Output the (X, Y) coordinate of the center of the cell containing the given text.  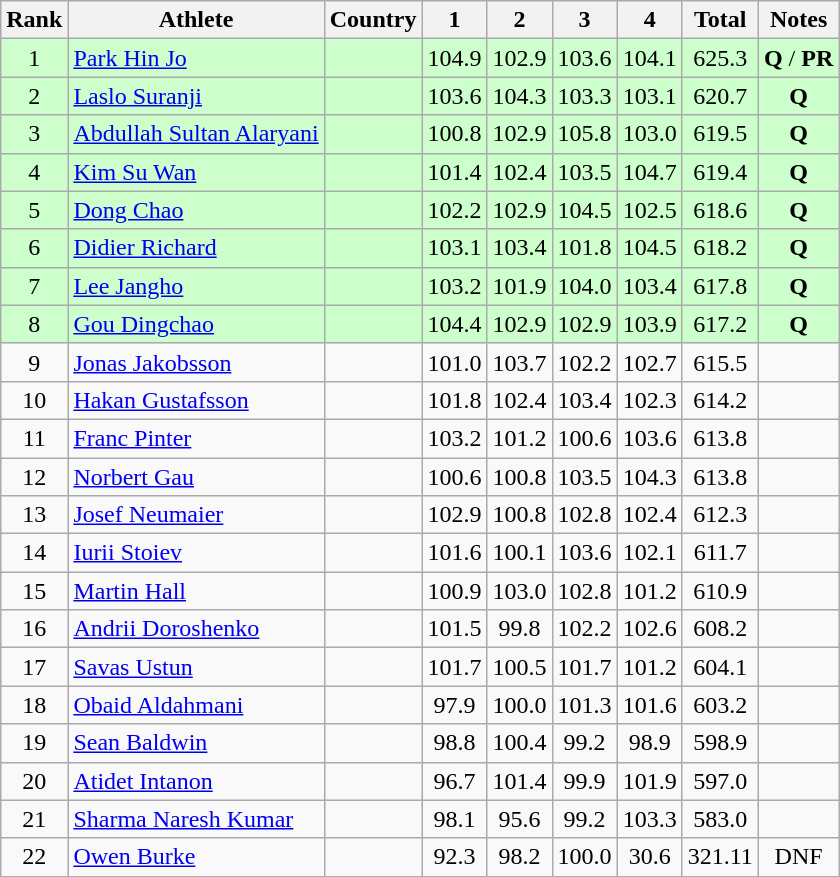
Owen Burke (196, 857)
21 (34, 819)
Park Hin Jo (196, 58)
11 (34, 438)
8 (34, 324)
617.8 (720, 286)
100.9 (454, 591)
104.0 (584, 286)
608.2 (720, 629)
619.4 (720, 172)
Savas Ustun (196, 667)
Dong Chao (196, 210)
625.3 (720, 58)
Hakan Gustafsson (196, 400)
16 (34, 629)
Andrii Doroshenko (196, 629)
99.8 (520, 629)
Total (720, 20)
101.3 (584, 705)
619.5 (720, 134)
Franc Pinter (196, 438)
612.3 (720, 515)
Athlete (196, 20)
Rank (34, 20)
Atidet Intanon (196, 781)
105.8 (584, 134)
618.2 (720, 248)
22 (34, 857)
Iurii Stoiev (196, 553)
Norbert Gau (196, 477)
9 (34, 362)
10 (34, 400)
Gou Dingchao (196, 324)
5 (34, 210)
103.7 (520, 362)
Abdullah Sultan Alaryani (196, 134)
Jonas Jakobsson (196, 362)
Kim Su Wan (196, 172)
597.0 (720, 781)
598.9 (720, 743)
102.5 (650, 210)
Notes (798, 20)
102.3 (650, 400)
100.1 (520, 553)
98.2 (520, 857)
102.7 (650, 362)
615.5 (720, 362)
603.2 (720, 705)
DNF (798, 857)
100.5 (520, 667)
102.6 (650, 629)
Sharma Naresh Kumar (196, 819)
7 (34, 286)
98.9 (650, 743)
611.7 (720, 553)
Country (373, 20)
98.8 (454, 743)
321.11 (720, 857)
19 (34, 743)
Q / PR (798, 58)
604.1 (720, 667)
98.1 (454, 819)
104.4 (454, 324)
96.7 (454, 781)
12 (34, 477)
101.5 (454, 629)
610.9 (720, 591)
Martin Hall (196, 591)
97.9 (454, 705)
Laslo Suranji (196, 96)
Josef Neumaier (196, 515)
20 (34, 781)
104.1 (650, 58)
614.2 (720, 400)
14 (34, 553)
620.7 (720, 96)
104.7 (650, 172)
15 (34, 591)
18 (34, 705)
13 (34, 515)
103.9 (650, 324)
99.9 (584, 781)
100.4 (520, 743)
30.6 (650, 857)
6 (34, 248)
Obaid Aldahmani (196, 705)
101.0 (454, 362)
Sean Baldwin (196, 743)
Didier Richard (196, 248)
104.9 (454, 58)
618.6 (720, 210)
17 (34, 667)
95.6 (520, 819)
617.2 (720, 324)
583.0 (720, 819)
102.1 (650, 553)
Lee Jangho (196, 286)
92.3 (454, 857)
